Locate the cell with the specified text and output its [x, y] center coordinate. 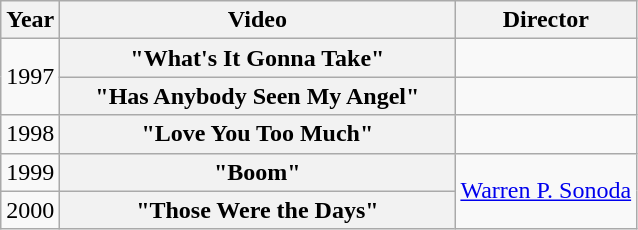
Director [546, 20]
"Love You Too Much" [258, 134]
"Boom" [258, 172]
1999 [30, 172]
2000 [30, 210]
"Has Anybody Seen My Angel" [258, 96]
1997 [30, 77]
"Those Were the Days" [258, 210]
Warren P. Sonoda [546, 191]
Video [258, 20]
Year [30, 20]
"What's It Gonna Take" [258, 58]
1998 [30, 134]
